Pinpoint the cell where the given text exists, returning its [x, y] midpoint coordinate. 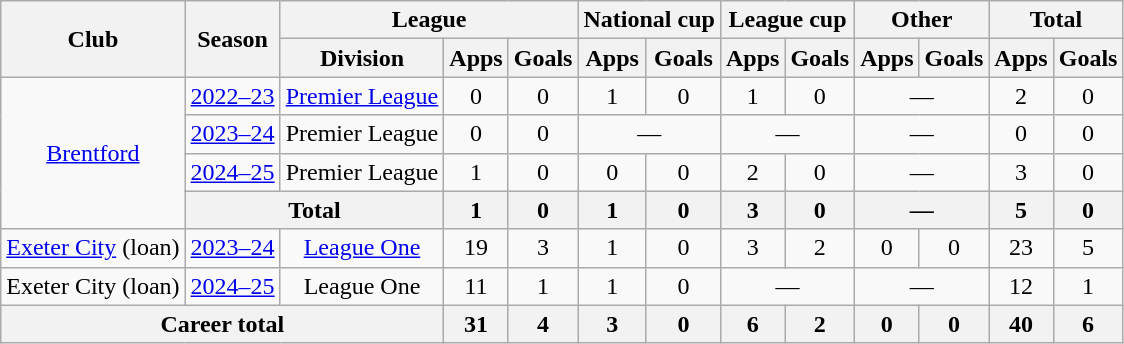
Division [362, 58]
National cup [649, 20]
11 [476, 286]
League [429, 20]
12 [1021, 286]
League cup [787, 20]
Club [93, 39]
31 [476, 324]
40 [1021, 324]
Career total [222, 324]
19 [476, 248]
23 [1021, 248]
Other [922, 20]
2022–23 [232, 96]
4 [543, 324]
Brentford [93, 153]
Season [232, 39]
